Return the (x, y) coordinate for the center point of the cell that contains the specified text.  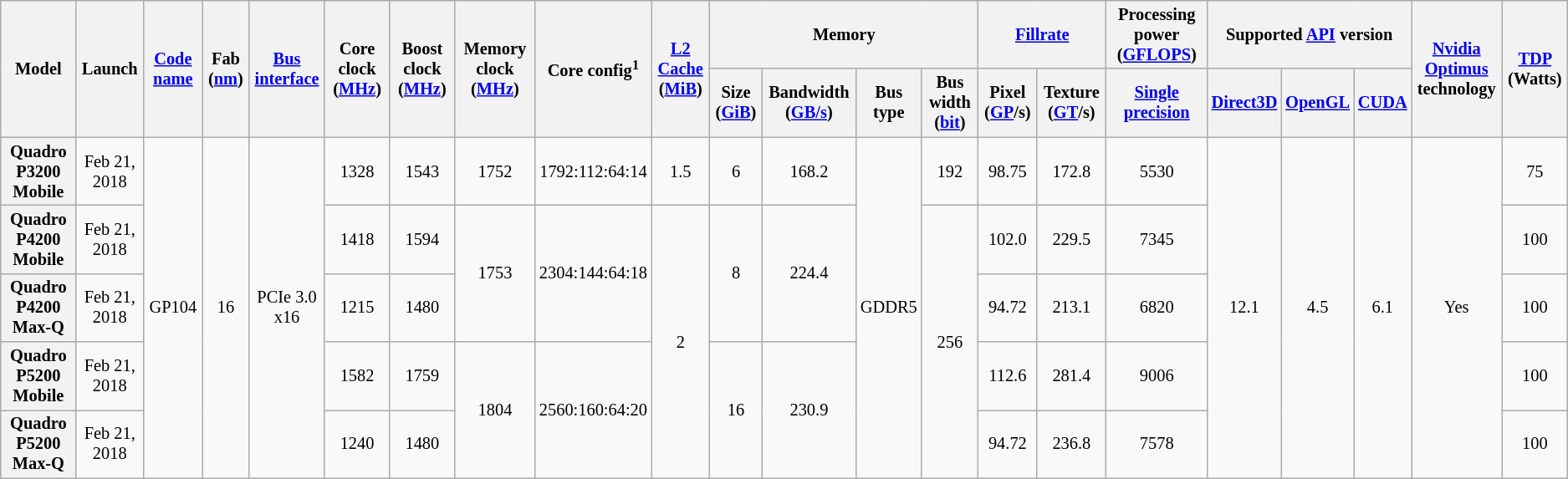
8 (736, 273)
Quadro P5200 Max-Q (38, 444)
172.8 (1072, 171)
Bus width (bit) (950, 103)
1418 (357, 239)
GDDR5 (889, 308)
236.8 (1072, 444)
5530 (1157, 171)
75 (1535, 171)
213.1 (1072, 308)
1543 (422, 171)
1328 (357, 171)
6820 (1157, 308)
230.9 (809, 410)
256 (950, 341)
Quadro P4200 Max-Q (38, 308)
Quadro P3200 Mobile (38, 171)
Pixel (GP/s) (1008, 103)
1.5 (681, 171)
Single precision (1157, 103)
Code name (174, 69)
Size (GiB) (736, 103)
Quadro P4200 Mobile (38, 239)
PCIe 3.0 x16 (288, 308)
Boost clock (MHz) (422, 69)
Processing power (GFLOPS) (1157, 34)
6 (736, 171)
98.75 (1008, 171)
Bus interface (288, 69)
1582 (357, 376)
Fab (nm) (226, 69)
1759 (422, 376)
1215 (357, 308)
Model (38, 69)
1753 (495, 273)
Memory (845, 34)
Bus type (889, 103)
1752 (495, 171)
112.6 (1008, 376)
CUDA (1383, 103)
168.2 (809, 171)
GP104 (174, 308)
Nvidia Optimustechnology (1457, 69)
9006 (1157, 376)
2304:144:64:18 (594, 273)
OpenGL (1318, 103)
229.5 (1072, 239)
Memory clock (MHz) (495, 69)
6.1 (1383, 308)
Core config1 (594, 69)
1240 (357, 444)
Core clock (MHz) (357, 69)
Quadro P5200 Mobile (38, 376)
7578 (1157, 444)
Launch (110, 69)
1594 (422, 239)
Bandwidth (GB/s) (809, 103)
4.5 (1318, 308)
2 (681, 341)
Fillrate (1042, 34)
Supported API version (1310, 34)
Texture (GT/s) (1072, 103)
224.4 (809, 273)
2560:160:64:20 (594, 410)
1804 (495, 410)
12.1 (1244, 308)
102.0 (1008, 239)
Direct3D (1244, 103)
L2Cache (MiB) (681, 69)
1792:112:64:14 (594, 171)
192 (950, 171)
281.4 (1072, 376)
Yes (1457, 308)
7345 (1157, 239)
TDP (Watts) (1535, 69)
